Pinpoint the cell where the given text exists, returning its (X, Y) midpoint coordinate. 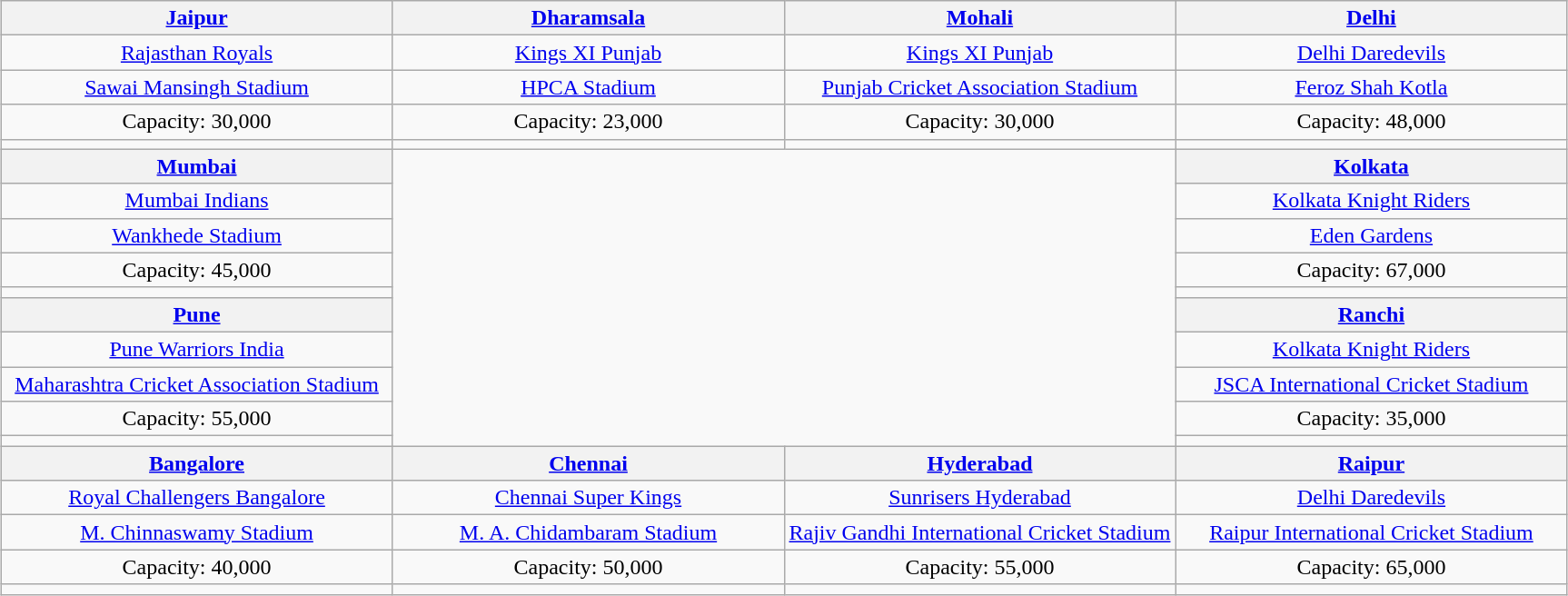
Feroz Shah Kotla (1372, 87)
Sawai Mansingh Stadium (196, 87)
Rajiv Gandhi International Cricket Stadium (979, 532)
Mumbai Indians (196, 201)
Dharamsala (589, 18)
Hyderabad (979, 463)
M. A. Chidambaram Stadium (589, 532)
Wankhede Stadium (196, 235)
Chennai (589, 463)
Capacity: 40,000 (196, 567)
Bangalore (196, 463)
Pune (196, 314)
HPCA Stadium (589, 87)
Raipur (1372, 463)
Rajasthan Royals (196, 53)
JSCA International Cricket Stadium (1372, 384)
Pune Warriors India (196, 349)
Capacity: 35,000 (1372, 419)
Jaipur (196, 18)
Capacity: 48,000 (1372, 122)
Chennai Super Kings (589, 498)
Capacity: 65,000 (1372, 567)
Kolkata (1372, 166)
Capacity: 45,000 (196, 270)
Mumbai (196, 166)
Mohali (979, 18)
Capacity: 67,000 (1372, 270)
Royal Challengers Bangalore (196, 498)
Sunrisers Hyderabad (979, 498)
Capacity: 50,000 (589, 567)
Maharashtra Cricket Association Stadium (196, 384)
Capacity: 23,000 (589, 122)
Ranchi (1372, 314)
Punjab Cricket Association Stadium (979, 87)
M. Chinnaswamy Stadium (196, 532)
Raipur International Cricket Stadium (1372, 532)
Eden Gardens (1372, 235)
Delhi (1372, 18)
